Pinpoint the cell where the given text exists, returning its (X, Y) midpoint coordinate. 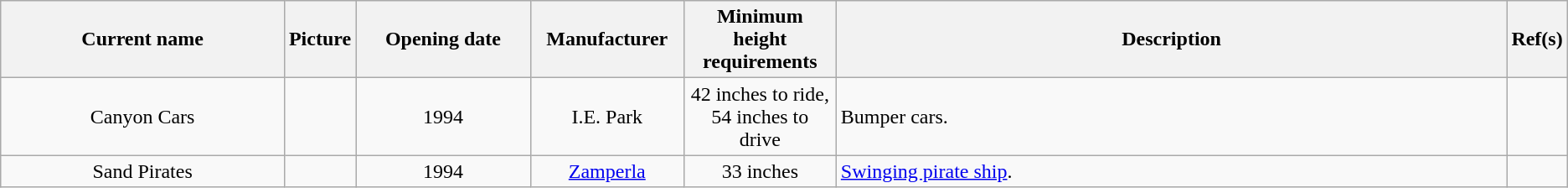
Opening date (444, 39)
33 inches (760, 171)
Swinging pirate ship. (1171, 171)
Picture (320, 39)
42 inches to ride, 54 inches to drive (760, 117)
Zamperla (606, 171)
Manufacturer (606, 39)
I.E. Park (606, 117)
Bumper cars. (1171, 117)
Current name (142, 39)
Sand Pirates (142, 171)
Ref(s) (1537, 39)
Canyon Cars (142, 117)
Description (1171, 39)
Minimum height requirements (760, 39)
